From the cell containing the given text, extract its center point as [x, y] coordinate. 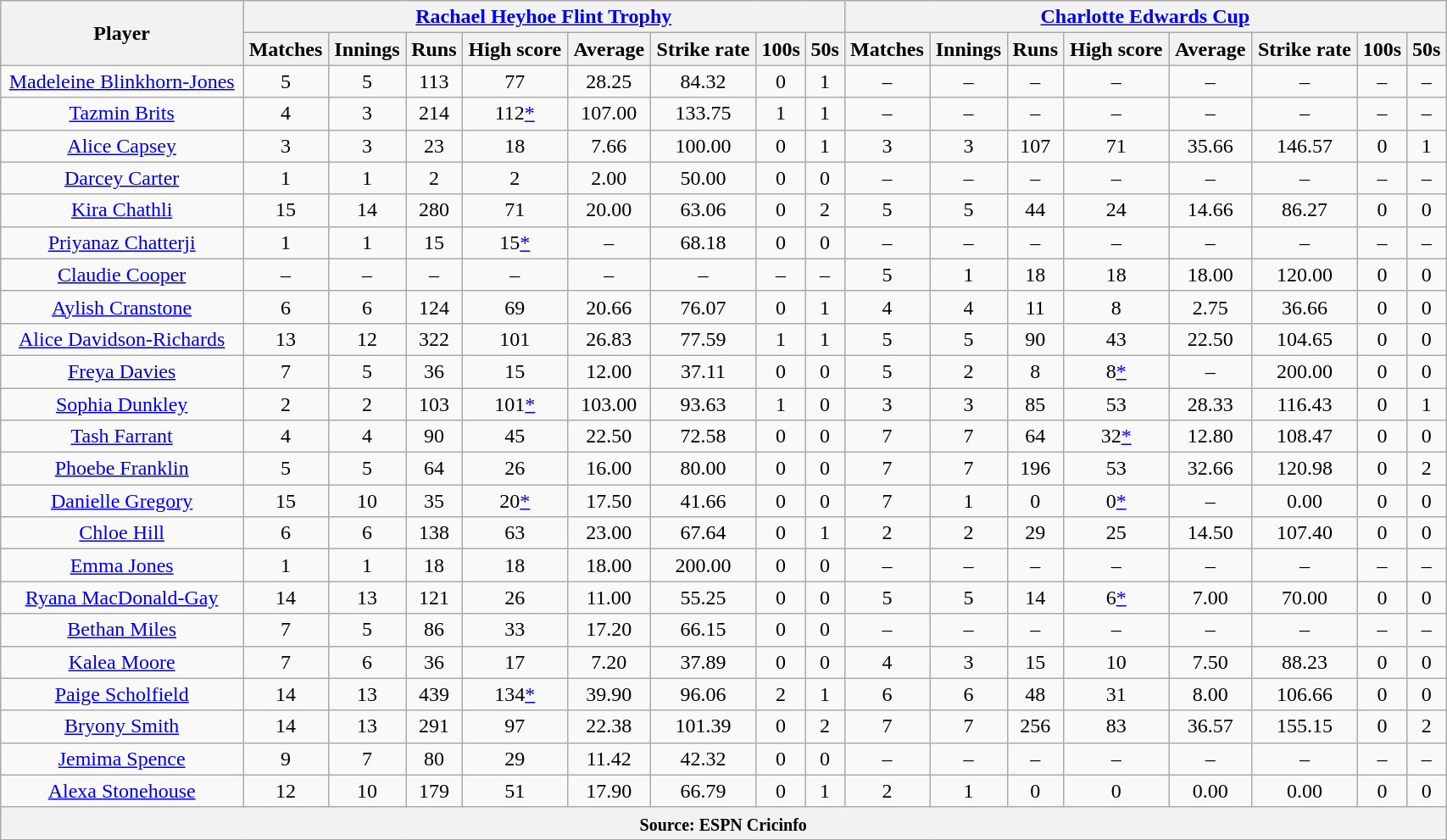
88.23 [1305, 662]
196 [1035, 469]
Emma Jones [122, 565]
8* [1116, 371]
17.20 [609, 630]
113 [434, 81]
16.00 [609, 469]
100.00 [704, 146]
41.66 [704, 501]
77 [515, 81]
55.25 [704, 598]
Alexa Stonehouse [122, 791]
120.98 [1305, 469]
256 [1035, 726]
35 [434, 501]
Rachael Heyhoe Flint Trophy [544, 17]
84.32 [704, 81]
11.42 [609, 759]
14.50 [1210, 533]
Bryony Smith [122, 726]
45 [515, 437]
Chloe Hill [122, 533]
291 [434, 726]
97 [515, 726]
28.33 [1210, 404]
33 [515, 630]
36.57 [1210, 726]
107.40 [1305, 533]
76.07 [704, 307]
37.11 [704, 371]
Darcey Carter [122, 178]
67.64 [704, 533]
134* [515, 694]
116.43 [1305, 404]
2.75 [1210, 307]
23.00 [609, 533]
44 [1035, 210]
Kalea Moore [122, 662]
20.00 [609, 210]
101* [515, 404]
2.00 [609, 178]
108.47 [1305, 437]
7.50 [1210, 662]
93.63 [704, 404]
0* [1116, 501]
103 [434, 404]
7.00 [1210, 598]
86.27 [1305, 210]
20.66 [609, 307]
Ryana MacDonald-Gay [122, 598]
Bethan Miles [122, 630]
12.00 [609, 371]
138 [434, 533]
Tash Farrant [122, 437]
36.66 [1305, 307]
80.00 [704, 469]
35.66 [1210, 146]
121 [434, 598]
69 [515, 307]
107.00 [609, 114]
37.89 [704, 662]
28.25 [609, 81]
107 [1035, 146]
6* [1116, 598]
68.18 [704, 242]
Tazmin Brits [122, 114]
63 [515, 533]
101 [515, 339]
146.57 [1305, 146]
Charlotte Edwards Cup [1145, 17]
77.59 [704, 339]
72.58 [704, 437]
Priyanaz Chatterji [122, 242]
Player [122, 33]
Phoebe Franklin [122, 469]
24 [1116, 210]
32* [1116, 437]
17.90 [609, 791]
32.66 [1210, 469]
25 [1116, 533]
280 [434, 210]
214 [434, 114]
7.20 [609, 662]
83 [1116, 726]
Claudie Cooper [122, 275]
11 [1035, 307]
9 [287, 759]
Madeleine Blinkhorn-Jones [122, 81]
124 [434, 307]
Alice Davidson-Richards [122, 339]
Sophia Dunkley [122, 404]
17.50 [609, 501]
133.75 [704, 114]
439 [434, 694]
101.39 [704, 726]
Alice Capsey [122, 146]
43 [1116, 339]
104.65 [1305, 339]
8.00 [1210, 694]
322 [434, 339]
51 [515, 791]
48 [1035, 694]
22.38 [609, 726]
179 [434, 791]
66.15 [704, 630]
14.66 [1210, 210]
39.90 [609, 694]
63.06 [704, 210]
7.66 [609, 146]
12.80 [1210, 437]
Jemima Spence [122, 759]
66.79 [704, 791]
20* [515, 501]
42.32 [704, 759]
11.00 [609, 598]
120.00 [1305, 275]
112* [515, 114]
Aylish Cranstone [122, 307]
Freya Davies [122, 371]
31 [1116, 694]
70.00 [1305, 598]
23 [434, 146]
26.83 [609, 339]
96.06 [704, 694]
106.66 [1305, 694]
17 [515, 662]
Source: ESPN Cricinfo [724, 823]
Danielle Gregory [122, 501]
85 [1035, 404]
80 [434, 759]
Kira Chathli [122, 210]
15* [515, 242]
50.00 [704, 178]
Paige Scholfield [122, 694]
103.00 [609, 404]
155.15 [1305, 726]
86 [434, 630]
